Pinpoint the cell where the given text exists, returning its [X, Y] midpoint coordinate. 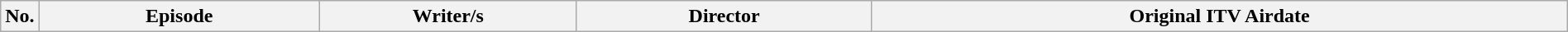
Original ITV Airdate [1219, 16]
No. [20, 16]
Episode [179, 16]
Director [724, 16]
Writer/s [448, 16]
